Output the (x, y) coordinate of the center of the cell containing the given text.  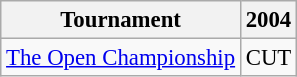
The Open Championship (121, 58)
Tournament (121, 20)
CUT (268, 58)
2004 (268, 20)
